Output the (X, Y) coordinate of the center of the cell containing the given text.  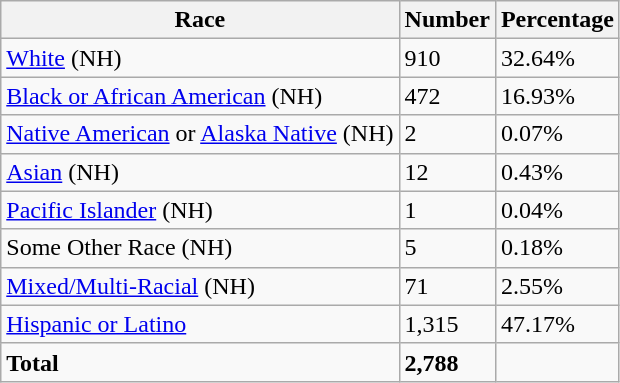
Mixed/Multi-Racial (NH) (200, 286)
47.17% (557, 324)
2 (447, 134)
2,788 (447, 362)
Asian (NH) (200, 172)
0.18% (557, 248)
Black or African American (NH) (200, 96)
472 (447, 96)
5 (447, 248)
White (NH) (200, 58)
1 (447, 210)
2.55% (557, 286)
0.04% (557, 210)
71 (447, 286)
32.64% (557, 58)
Number (447, 20)
910 (447, 58)
0.07% (557, 134)
Race (200, 20)
16.93% (557, 96)
1,315 (447, 324)
Total (200, 362)
0.43% (557, 172)
Percentage (557, 20)
Pacific Islander (NH) (200, 210)
Native American or Alaska Native (NH) (200, 134)
Hispanic or Latino (200, 324)
12 (447, 172)
Some Other Race (NH) (200, 248)
